Extract the (X, Y) coordinate from the center of the cell holding the provided text.  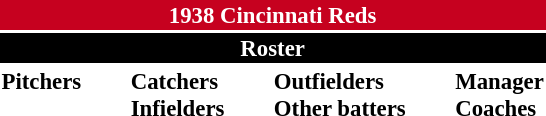
1938 Cincinnati Reds (272, 15)
Roster (272, 48)
